Identify which cell holds the provided text, then report its [x, y] central coordinate. 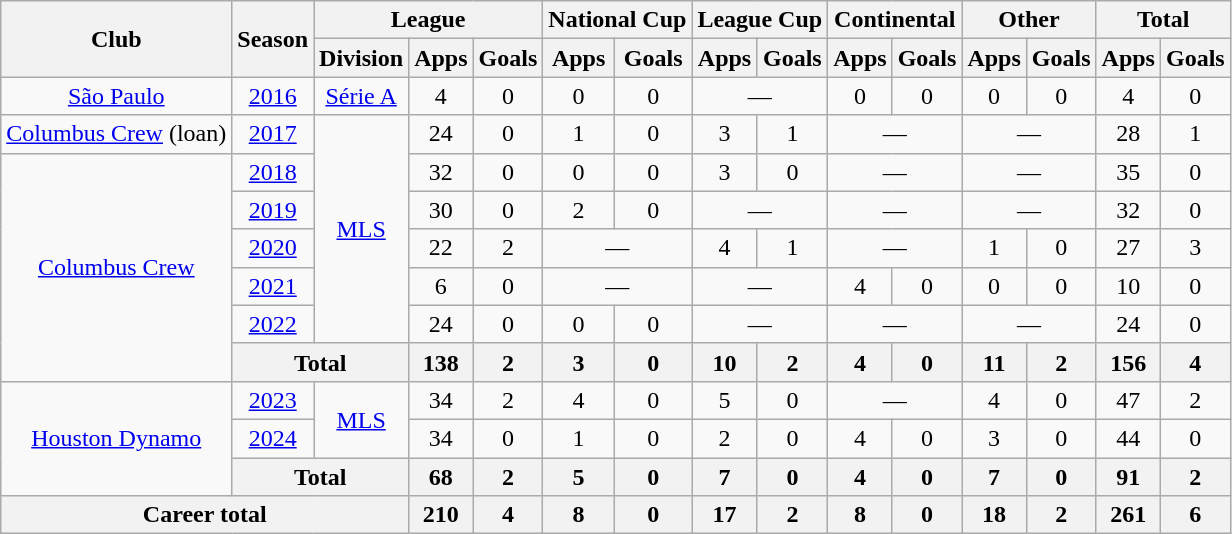
210 [441, 515]
Houston Dynamo [116, 438]
91 [1128, 477]
35 [1128, 172]
National Cup [618, 20]
Columbus Crew [116, 267]
League Cup [760, 20]
22 [441, 248]
Club [116, 39]
Other [1029, 20]
Career total [205, 515]
30 [441, 210]
2016 [273, 96]
261 [1128, 515]
17 [724, 515]
2018 [273, 172]
São Paulo [116, 96]
28 [1128, 134]
27 [1128, 248]
11 [994, 362]
2023 [273, 400]
2020 [273, 248]
47 [1128, 400]
Division [362, 58]
18 [994, 515]
League [428, 20]
156 [1128, 362]
44 [1128, 438]
2022 [273, 324]
68 [441, 477]
Columbus Crew (loan) [116, 134]
2019 [273, 210]
138 [441, 362]
2017 [273, 134]
2021 [273, 286]
Season [273, 39]
Continental [895, 20]
Série A [362, 96]
2024 [273, 438]
